Pinpoint the cell where the given text exists, returning its (x, y) midpoint coordinate. 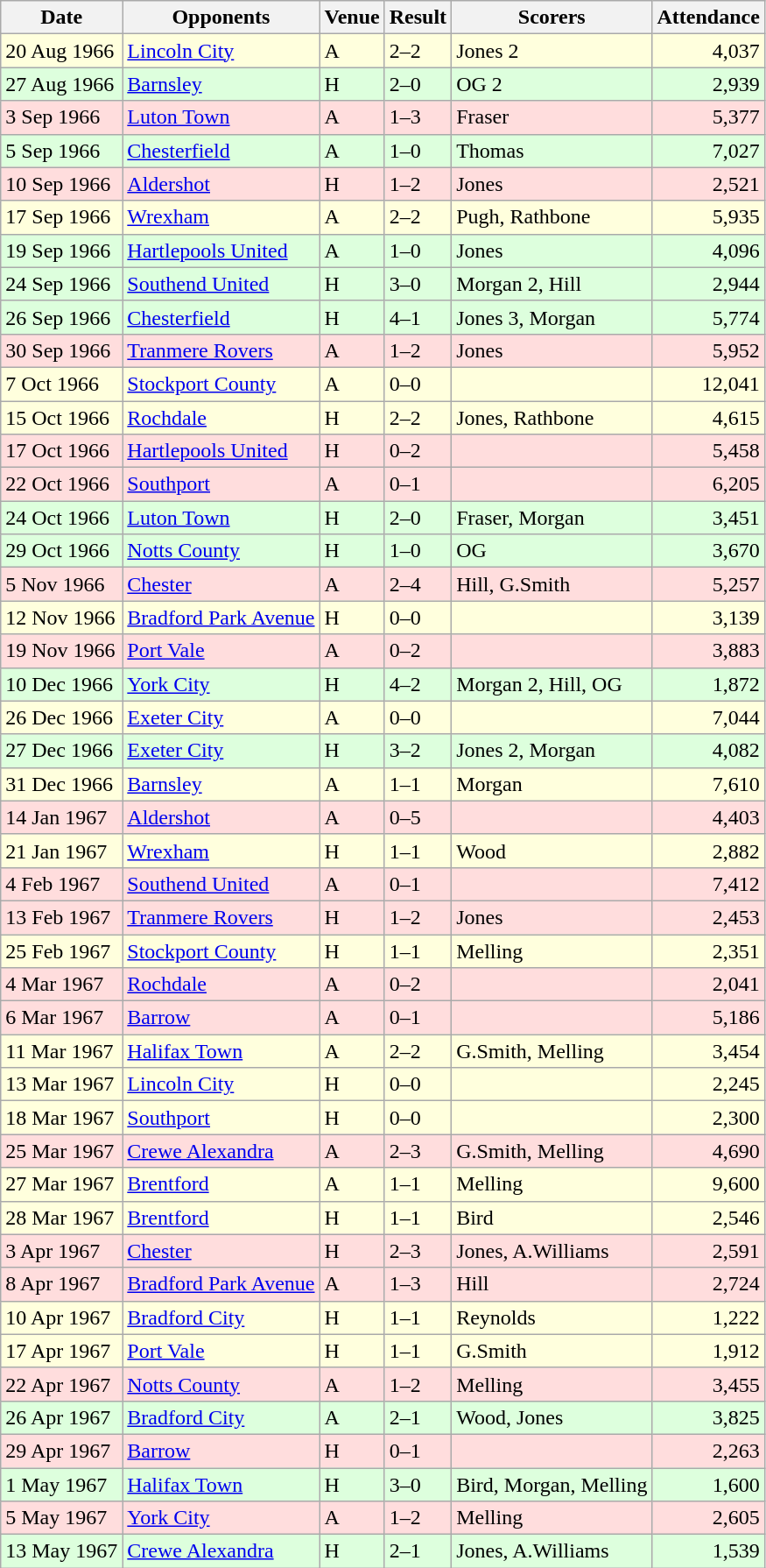
2,245 (708, 1084)
5,935 (708, 217)
2,724 (708, 1284)
Fraser (552, 117)
Wood, Jones (552, 1417)
2,944 (708, 284)
12,041 (708, 384)
29 Apr 1967 (61, 1451)
19 Nov 1966 (61, 651)
5,186 (708, 1018)
11 Mar 1967 (61, 1051)
30 Sep 1966 (61, 350)
4,037 (708, 51)
1,539 (708, 1551)
6 Mar 1967 (61, 1018)
17 Sep 1966 (61, 217)
2,939 (708, 84)
1,872 (708, 684)
3 Apr 1967 (61, 1251)
2,351 (708, 950)
5 Sep 1966 (61, 151)
2,453 (708, 917)
25 Feb 1967 (61, 950)
3,454 (708, 1051)
22 Oct 1966 (61, 484)
5,458 (708, 451)
4,096 (708, 251)
9,600 (708, 1184)
Venue (352, 18)
5 Nov 1966 (61, 584)
13 May 1967 (61, 1551)
7,027 (708, 151)
21 Jan 1967 (61, 851)
20 Aug 1966 (61, 51)
26 Apr 1967 (61, 1417)
OG 2 (552, 84)
31 Dec 1966 (61, 784)
3,451 (708, 518)
Jones, Rathbone (552, 418)
6,205 (708, 484)
Jones 2, Morgan (552, 751)
24 Sep 1966 (61, 284)
Scorers (552, 18)
8 Apr 1967 (61, 1284)
2,300 (708, 1118)
4,082 (708, 751)
Morgan (552, 784)
2,263 (708, 1451)
27 Dec 1966 (61, 751)
4–1 (418, 317)
13 Feb 1967 (61, 917)
10 Sep 1966 (61, 184)
3,455 (708, 1384)
5,952 (708, 350)
4,403 (708, 817)
4 Feb 1967 (61, 884)
Thomas (552, 151)
7 Oct 1966 (61, 384)
2,605 (708, 1518)
5 May 1967 (61, 1518)
Date (61, 18)
5,774 (708, 317)
1,222 (708, 1317)
10 Dec 1966 (61, 684)
Morgan 2, Hill (552, 284)
3,670 (708, 551)
2,591 (708, 1251)
3,825 (708, 1417)
Pugh, Rathbone (552, 217)
1,600 (708, 1485)
5,257 (708, 584)
19 Sep 1966 (61, 251)
10 Apr 1967 (61, 1317)
3 Sep 1966 (61, 117)
28 Mar 1967 (61, 1218)
26 Sep 1966 (61, 317)
15 Oct 1966 (61, 418)
OG (552, 551)
1 May 1967 (61, 1485)
5,377 (708, 117)
3–2 (418, 751)
26 Dec 1966 (61, 717)
25 Mar 1967 (61, 1151)
29 Oct 1966 (61, 551)
13 Mar 1967 (61, 1084)
3,883 (708, 651)
2,521 (708, 184)
18 Mar 1967 (61, 1118)
Jones 2 (552, 51)
3,139 (708, 618)
Hill, G.Smith (552, 584)
Hill (552, 1284)
Jones 3, Morgan (552, 317)
Fraser, Morgan (552, 518)
Bird (552, 1218)
Opponents (221, 18)
22 Apr 1967 (61, 1384)
4–2 (418, 684)
Wood (552, 851)
0–5 (418, 817)
Morgan 2, Hill, OG (552, 684)
17 Apr 1967 (61, 1351)
2,546 (708, 1218)
7,610 (708, 784)
14 Jan 1967 (61, 817)
4 Mar 1967 (61, 985)
27 Aug 1966 (61, 84)
G.Smith (552, 1351)
Bird, Morgan, Melling (552, 1485)
12 Nov 1966 (61, 618)
Attendance (708, 18)
2,041 (708, 985)
17 Oct 1966 (61, 451)
Reynolds (552, 1317)
7,044 (708, 717)
2,882 (708, 851)
24 Oct 1966 (61, 518)
27 Mar 1967 (61, 1184)
1,912 (708, 1351)
4,615 (708, 418)
7,412 (708, 884)
2–4 (418, 584)
Result (418, 18)
4,690 (708, 1151)
